Provide the (x, y) coordinate of the cell's center where the given text is located.  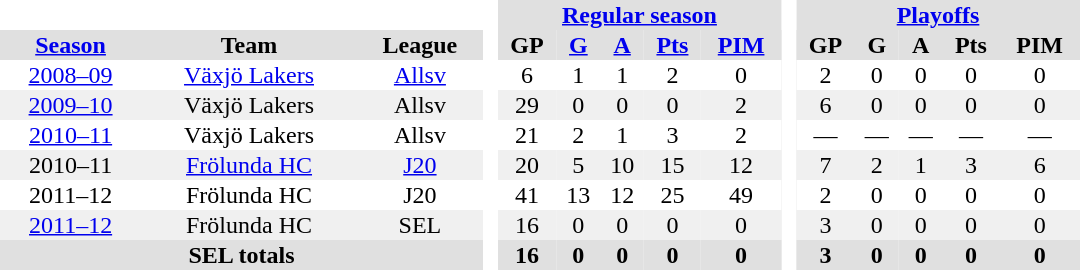
13 (578, 195)
2008–09 (70, 75)
20 (528, 165)
5 (578, 165)
7 (826, 165)
21 (528, 135)
41 (528, 195)
2009–10 (70, 105)
10 (622, 165)
Regular season (640, 15)
15 (672, 165)
25 (672, 195)
29 (528, 105)
49 (742, 195)
SEL totals (242, 255)
Playoffs (938, 15)
Season (70, 45)
SEL (420, 225)
Team (249, 45)
League (420, 45)
